Detect which cell encompasses the target text, then output its [x, y] center coordinate. 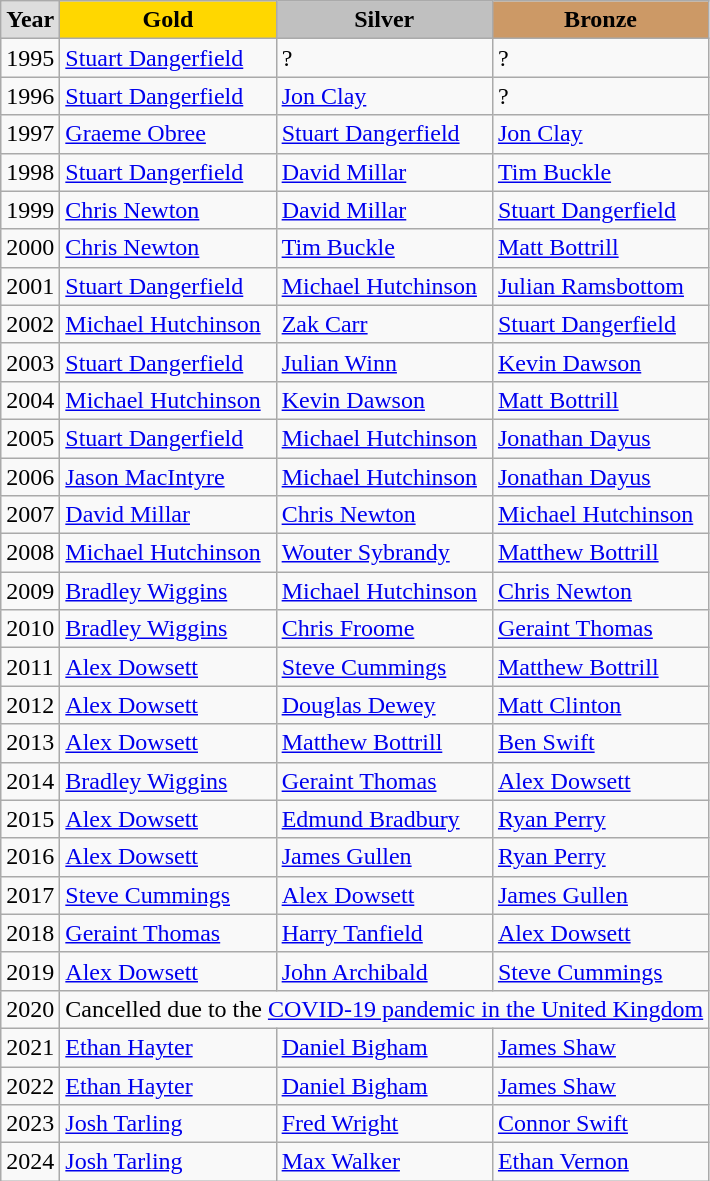
1995 [30, 58]
Ben Swift [600, 743]
Chris Froome [384, 629]
2017 [30, 895]
2005 [30, 438]
1996 [30, 96]
2023 [30, 1124]
Bronze [600, 20]
Edmund Bradbury [384, 819]
2012 [30, 705]
Year [30, 20]
2014 [30, 781]
2008 [30, 553]
2016 [30, 857]
Julian Ramsbottom [600, 286]
1998 [30, 172]
2009 [30, 591]
2024 [30, 1162]
Jason MacIntyre [168, 477]
John Archibald [384, 971]
2003 [30, 362]
Gold [168, 20]
2006 [30, 477]
Fred Wright [384, 1124]
1997 [30, 134]
2020 [30, 1009]
2001 [30, 286]
2007 [30, 515]
2011 [30, 667]
2010 [30, 629]
2022 [30, 1085]
Ethan Vernon [600, 1162]
Silver [384, 20]
Harry Tanfield [384, 933]
Zak Carr [384, 324]
2004 [30, 400]
Douglas Dewey [384, 705]
Julian Winn [384, 362]
Graeme Obree [168, 134]
Matt Clinton [600, 705]
2021 [30, 1047]
2002 [30, 324]
Connor Swift [600, 1124]
2018 [30, 933]
2019 [30, 971]
Cancelled due to the COVID-19 pandemic in the United Kingdom [384, 1009]
1999 [30, 210]
Max Walker [384, 1162]
2015 [30, 819]
2013 [30, 743]
Wouter Sybrandy [384, 553]
2000 [30, 248]
